Detect which cell encompasses the target text, then output its [x, y] center coordinate. 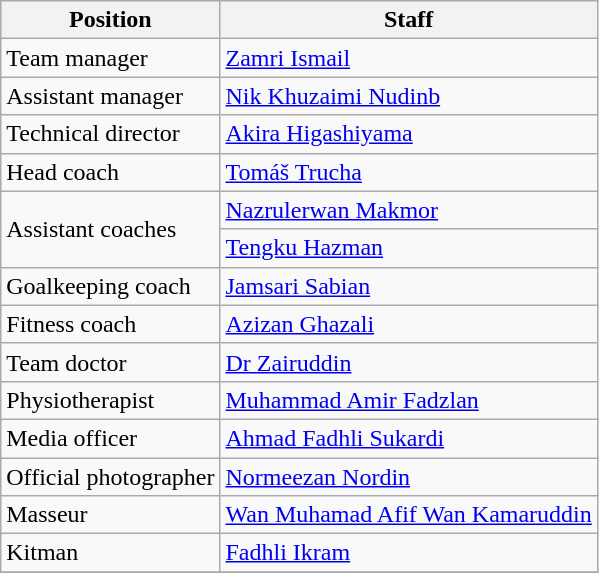
Fadhli Ikram [408, 553]
Akira Higashiyama [408, 134]
Azizan Ghazali [408, 324]
Nazrulerwan Makmor [408, 210]
Official photographer [110, 477]
Dr Zairuddin [408, 362]
Tengku Hazman [408, 248]
Kitman [110, 553]
Ahmad Fadhli Sukardi [408, 438]
Media officer [110, 438]
Team doctor [110, 362]
Team manager [110, 58]
Nik Khuzaimi Nudinb [408, 96]
Wan Muhamad Afif Wan Kamaruddin [408, 515]
Masseur [110, 515]
Head coach [110, 172]
Jamsari Sabian [408, 286]
Fitness coach [110, 324]
Zamri Ismail [408, 58]
Technical director [110, 134]
Physiotherapist [110, 400]
Assistant coaches [110, 229]
Muhammad Amir Fadzlan [408, 400]
Normeezan Nordin [408, 477]
Position [110, 20]
Tomáš Trucha [408, 172]
Goalkeeping coach [110, 286]
Staff [408, 20]
Assistant manager [110, 96]
